Provide the [X, Y] coordinate of the cell's center where the given text is located.  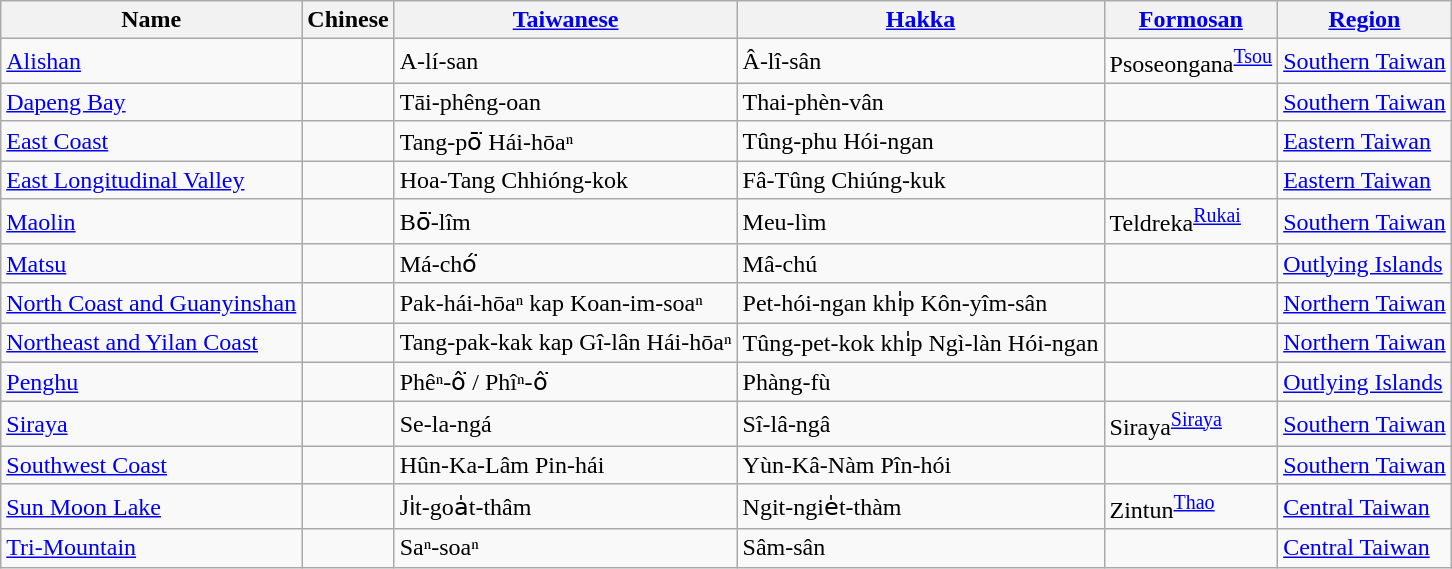
Pak-hái-hōaⁿ kap Koan-im-soaⁿ [566, 303]
Bō͘-lîm [566, 222]
East Longitudinal Valley [152, 180]
Tāi-phêng-oan [566, 102]
Se-la-ngá [566, 424]
Chinese [348, 20]
Tri-Mountain [152, 548]
SirayaSiraya [1191, 424]
Tûng-phu Hói-ngan [920, 141]
Alishan [152, 62]
Hoa-Tang Chhióng-kok [566, 180]
Saⁿ-soaⁿ [566, 548]
PsoseonganaTsou [1191, 62]
Ngit-ngie̍t-thàm [920, 506]
Region [1365, 20]
Hakka [920, 20]
Mâ-chú [920, 264]
Maolin [152, 222]
Penghu [152, 382]
Hûn-Ka-Lâm Pin-hái [566, 465]
North Coast and Guanyinshan [152, 303]
Fâ-Tûng Chiúng-kuk [920, 180]
A-lí-san [566, 62]
East Coast [152, 141]
Dapeng Bay [152, 102]
Southwest Coast [152, 465]
Thai-phèn-vân [920, 102]
Ji̍t-goa̍t-thâm [566, 506]
Phàng-fù [920, 382]
Â-lî-sân [920, 62]
Siraya [152, 424]
Pet-hói-ngan khi̍p Kôn-yîm-sân [920, 303]
Matsu [152, 264]
Tang-pō͘ Hái-hōaⁿ [566, 141]
Name [152, 20]
Phêⁿ-ô͘ / Phîⁿ-ô͘ [566, 382]
Má-chó͘ [566, 264]
Northeast and Yilan Coast [152, 343]
Tûng-pet-kok khi̍p Ngì-làn Hói-ngan [920, 343]
Sî-lâ-ngâ [920, 424]
Sun Moon Lake [152, 506]
ZintunThao [1191, 506]
Meu-lìm [920, 222]
Sâm-sân [920, 548]
Formosan [1191, 20]
TeldrekaRukai [1191, 222]
Yùn-Kâ-Nàm Pîn-hói [920, 465]
Taiwanese [566, 20]
Tang-pak-kak kap Gî-lân Hái-hōaⁿ [566, 343]
